Provide the (X, Y) coordinate of the cell's center where the given text is located.  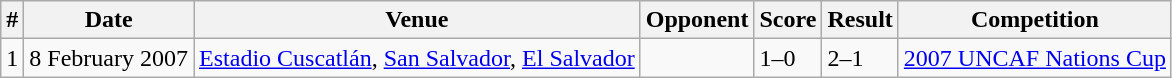
8 February 2007 (109, 58)
1–0 (788, 58)
Result (860, 20)
Competition (1034, 20)
2007 UNCAF Nations Cup (1034, 58)
Venue (418, 20)
2–1 (860, 58)
1 (12, 58)
# (12, 20)
Score (788, 20)
Estadio Cuscatlán, San Salvador, El Salvador (418, 58)
Date (109, 20)
Opponent (697, 20)
